Locate the cell with the specified text and output its [x, y] center coordinate. 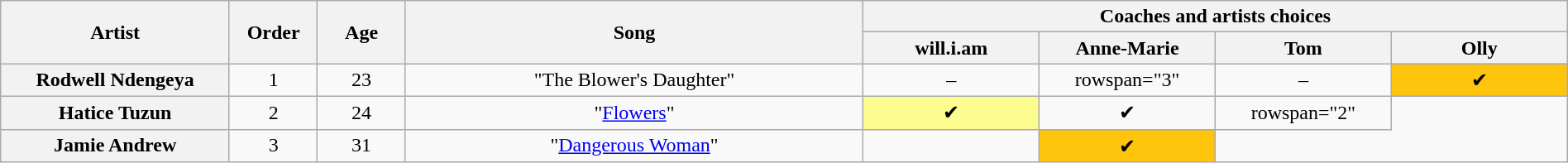
Anne-Marie [1128, 48]
31 [361, 146]
1 [273, 80]
Song [633, 32]
"The Blower's Daughter" [633, 80]
23 [361, 80]
2 [273, 113]
"Flowers" [633, 113]
Age [361, 32]
Hatice Tuzun [116, 113]
Rodwell Ndengeya [116, 80]
24 [361, 113]
Artist [116, 32]
will.i.am [951, 48]
Order [273, 32]
"Dangerous Woman" [633, 146]
Olly [1479, 48]
Tom [1303, 48]
rowspan="3" [1128, 80]
3 [273, 146]
Jamie Andrew [116, 146]
rowspan="2" [1303, 113]
Coaches and artists choices [1216, 17]
